Determine the [x, y] coordinate at the center of the cell enclosing the given text.  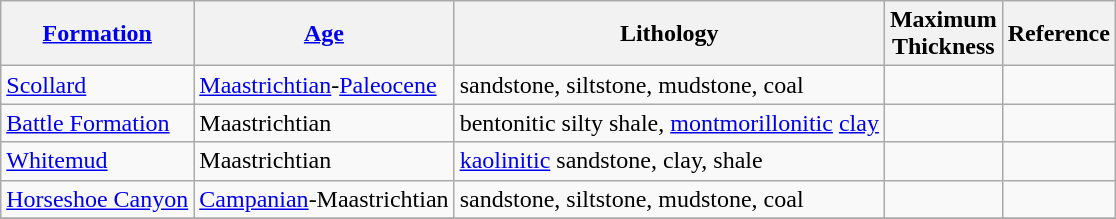
Maastrichtian-Paleocene [324, 85]
Scollard [98, 85]
Campanian-Maastrichtian [324, 199]
Whitemud [98, 161]
MaximumThickness [943, 34]
Horseshoe Canyon [98, 199]
Reference [1058, 34]
Lithology [669, 34]
Formation [98, 34]
Battle Formation [98, 123]
bentonitic silty shale, montmorillonitic clay [669, 123]
Age [324, 34]
kaolinitic sandstone, clay, shale [669, 161]
